Find where the given text appears and provide that cell's center as (x, y) coordinate. 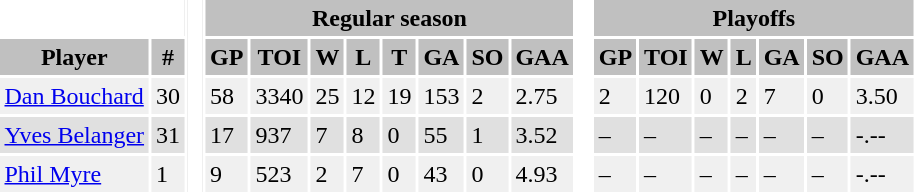
8 (364, 135)
12 (364, 96)
Yves Belanger (74, 135)
Player (74, 57)
937 (280, 135)
# (168, 57)
9 (227, 174)
523 (280, 174)
3.50 (882, 96)
2.75 (542, 96)
Phil Myre (74, 174)
30 (168, 96)
120 (666, 96)
19 (400, 96)
3340 (280, 96)
31 (168, 135)
4.93 (542, 174)
25 (328, 96)
T (400, 57)
153 (442, 96)
55 (442, 135)
3.52 (542, 135)
17 (227, 135)
Playoffs (754, 18)
43 (442, 174)
58 (227, 96)
Dan Bouchard (74, 96)
Regular season (390, 18)
